For the text-containing cell, return its midpoint in (x, y) coordinate format. 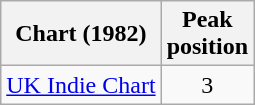
Chart (1982) (81, 34)
UK Indie Chart (81, 85)
3 (207, 85)
Peakposition (207, 34)
